Output the (x, y) coordinate of the center of the cell containing the given text.  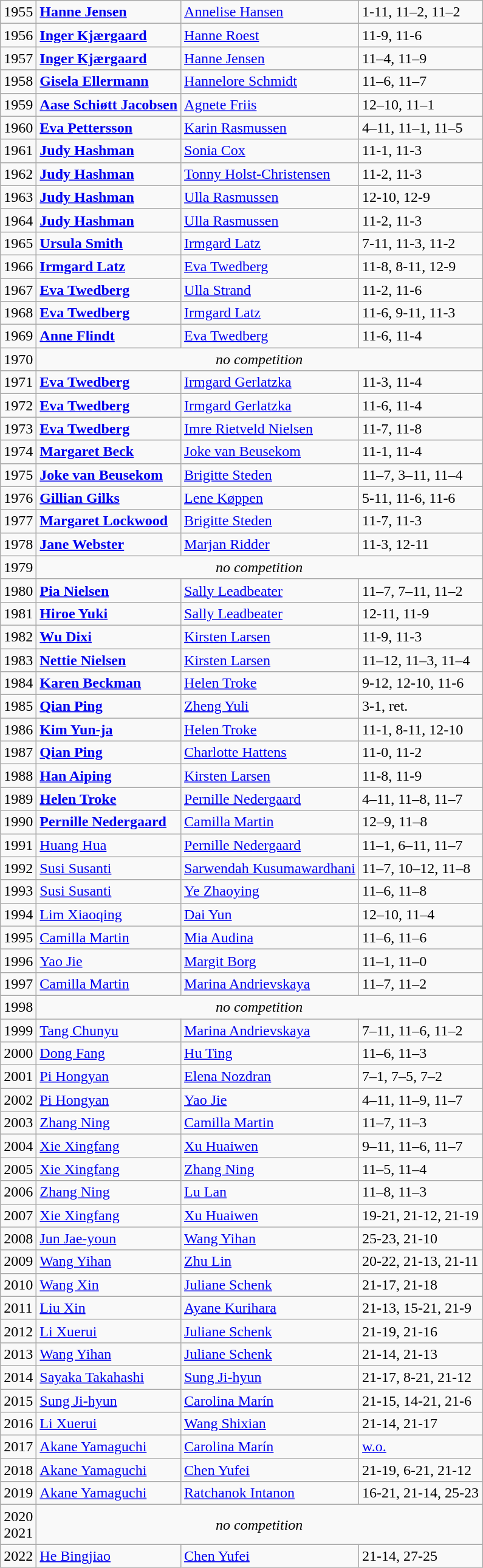
1967 (18, 290)
1994 (18, 914)
1985 (18, 706)
21-17, 8-21, 21-12 (420, 1377)
11-9, 11-6 (420, 35)
He Bingjiao (109, 1556)
12-10, 12-9 (420, 197)
1973 (18, 429)
2007 (18, 1215)
1962 (18, 174)
11-8, 11-9 (420, 776)
25-23, 21-10 (420, 1238)
1991 (18, 845)
Zhu Lin (270, 1262)
1960 (18, 128)
Lim Xiaoqing (109, 914)
Dai Yun (270, 914)
1986 (18, 730)
2006 (18, 1192)
1989 (18, 799)
12–9, 11–8 (420, 822)
1987 (18, 753)
5-11, 11-6, 11-6 (420, 498)
Annelise Hansen (270, 12)
Ayane Kurihara (270, 1308)
11-1, 11-4 (420, 452)
Marjan Ridder (270, 544)
11–1, 11–0 (420, 961)
11–6, 11–7 (420, 81)
Hannelore Schmidt (270, 81)
21-15, 14-21, 21-6 (420, 1400)
20202021 (18, 1525)
2011 (18, 1308)
Jun Jae-youn (109, 1238)
Tang Chunyu (109, 1031)
Ursula Smith (109, 243)
11–7, 7–11, 11–2 (420, 590)
2012 (18, 1331)
11-1, 11-3 (420, 151)
21-13, 15-21, 21-9 (420, 1308)
Elena Nozdran (270, 1077)
1997 (18, 984)
1978 (18, 544)
11-3, 12-11 (420, 544)
1956 (18, 35)
Lu Lan (270, 1192)
1983 (18, 660)
Nettie Nielsen (109, 660)
11-2, 11-6 (420, 290)
Charlotte Hattens (270, 753)
1990 (18, 822)
11-0, 11-2 (420, 753)
11–4, 11–9 (420, 58)
11–6, 11–8 (420, 891)
11–7, 11–3 (420, 1123)
11–8, 11–3 (420, 1192)
1984 (18, 683)
Gisela Ellermann (109, 81)
Pia Nielsen (109, 590)
Agnete Friis (270, 105)
1957 (18, 58)
11-1, 8-11, 12-10 (420, 730)
Wu Dixi (109, 637)
11–1, 6–11, 11–7 (420, 845)
1998 (18, 1007)
1963 (18, 197)
11-3, 11-4 (420, 382)
1979 (18, 567)
1980 (18, 590)
1988 (18, 776)
1961 (18, 151)
Kim Yun-ja (109, 730)
12–10, 11–4 (420, 914)
Sarwendah Kusumawardhani (270, 868)
11-7, 11-3 (420, 521)
9-12, 12-10, 11-6 (420, 683)
11-7, 11-8 (420, 429)
1974 (18, 452)
1992 (18, 868)
Ratchanok Intanon (270, 1493)
w.o. (420, 1447)
Jane Webster (109, 544)
21-14, 21-17 (420, 1424)
1969 (18, 336)
1959 (18, 105)
Zheng Yuli (270, 706)
Anne Flindt (109, 336)
20-22, 21-13, 21-11 (420, 1262)
21-14, 27-25 (420, 1556)
Margit Borg (270, 961)
2019 (18, 1493)
Hiroe Yuki (109, 613)
2010 (18, 1285)
2014 (18, 1377)
Ulla Strand (270, 290)
2003 (18, 1123)
2001 (18, 1077)
1968 (18, 313)
2015 (18, 1400)
Tonny Holst-Christensen (270, 174)
11–7, 10–12, 11–8 (420, 868)
Wang Xin (109, 1285)
1964 (18, 220)
1993 (18, 891)
12-11, 11-9 (420, 613)
Wang Shixian (270, 1424)
7–1, 7–5, 7–2 (420, 1077)
21-14, 21-13 (420, 1354)
16-21, 21-14, 25-23 (420, 1493)
21-17, 21-18 (420, 1285)
4–11, 11–8, 11–7 (420, 799)
11-8, 8-11, 12-9 (420, 266)
9–11, 11–6, 11–7 (420, 1146)
Karen Beckman (109, 683)
2004 (18, 1146)
1958 (18, 81)
Hanne Roest (270, 35)
2005 (18, 1169)
1995 (18, 938)
11-9, 11-3 (420, 637)
1970 (18, 359)
1999 (18, 1031)
21-19, 6-21, 21-12 (420, 1470)
Margaret Lockwood (109, 521)
Hu Ting (270, 1054)
11–6, 11–6 (420, 938)
12–10, 11–1 (420, 105)
7-11, 11-3, 11-2 (420, 243)
7–11, 11–6, 11–2 (420, 1031)
11–7, 11–2 (420, 984)
11-6, 9-11, 11-3 (420, 313)
1975 (18, 475)
11–6, 11–3 (420, 1054)
1965 (18, 243)
4–11, 11–1, 11–5 (420, 128)
1-11, 11–2, 11–2 (420, 12)
Ye Zhaoying (270, 891)
11–7, 3–11, 11–4 (420, 475)
2016 (18, 1424)
1971 (18, 382)
Margaret Beck (109, 452)
1977 (18, 521)
Gillian Gilks (109, 498)
Eva Pettersson (109, 128)
11–5, 11–4 (420, 1169)
1955 (18, 12)
Lene Køppen (270, 498)
1981 (18, 613)
11–12, 11–3, 11–4 (420, 660)
2017 (18, 1447)
Karin Rasmussen (270, 128)
Sonia Cox (270, 151)
3-1, ret. (420, 706)
2000 (18, 1054)
Sayaka Takahashi (109, 1377)
Dong Fang (109, 1054)
21-19, 21-16 (420, 1331)
2002 (18, 1100)
Aase Schiøtt Jacobsen (109, 105)
4–11, 11–9, 11–7 (420, 1100)
2008 (18, 1238)
1966 (18, 266)
Imre Rietveld Nielsen (270, 429)
19-21, 21-12, 21-19 (420, 1215)
2009 (18, 1262)
Han Aiping (109, 776)
2022 (18, 1556)
2018 (18, 1470)
Mia Audina (270, 938)
1982 (18, 637)
1976 (18, 498)
Liu Xin (109, 1308)
1972 (18, 406)
Huang Hua (109, 845)
1996 (18, 961)
2013 (18, 1354)
